Capture the cell that displays the provided text and extract its [x, y] central coordinate. 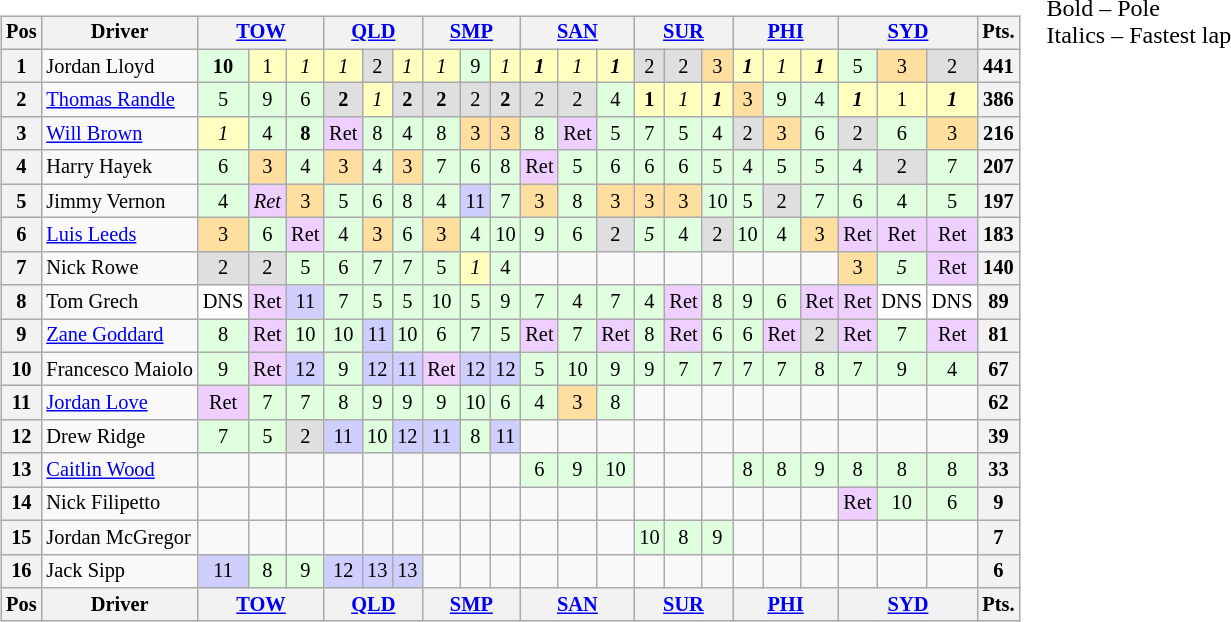
Francesco Maiolo [119, 369]
Jordan McGregor [119, 537]
39 [998, 437]
14 [21, 504]
Thomas Randle [119, 100]
207 [998, 167]
Harry Hayek [119, 167]
Luis Leeds [119, 235]
183 [998, 235]
Caitlin Wood [119, 470]
Nick Filipetto [119, 504]
15 [21, 537]
441 [998, 66]
Jordan Love [119, 403]
81 [998, 336]
140 [998, 268]
Drew Ridge [119, 437]
Will Brown [119, 134]
16 [21, 571]
89 [998, 302]
Jimmy Vernon [119, 201]
386 [998, 100]
Jordan Lloyd [119, 66]
Nick Rowe [119, 268]
216 [998, 134]
197 [998, 201]
Jack Sipp [119, 571]
62 [998, 403]
67 [998, 369]
Zane Goddard [119, 336]
Tom Grech [119, 302]
33 [998, 470]
